Locate the cell with the specified text and output its (X, Y) center coordinate. 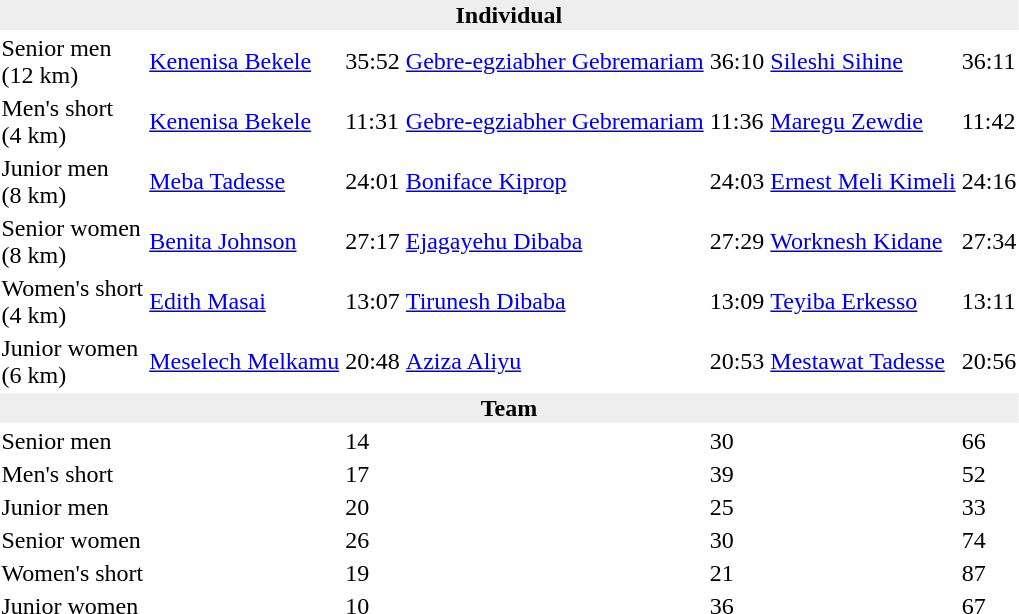
Aziza Aliyu (554, 362)
74 (989, 540)
Senior men(12 km) (72, 62)
Ejagayehu Dibaba (554, 242)
Senior women(8 km) (72, 242)
26 (373, 540)
Mestawat Tadesse (863, 362)
Junior women(6 km) (72, 362)
Junior men (72, 507)
20:53 (737, 362)
20:56 (989, 362)
27:29 (737, 242)
Junior men(8 km) (72, 182)
Benita Johnson (244, 242)
36:11 (989, 62)
20:48 (373, 362)
35:52 (373, 62)
20 (373, 507)
Women's short (72, 573)
25 (737, 507)
24:16 (989, 182)
Meba Tadesse (244, 182)
Maregu Zewdie (863, 122)
Edith Masai (244, 302)
52 (989, 474)
Team (509, 408)
Worknesh Kidane (863, 242)
39 (737, 474)
Men's short(4 km) (72, 122)
17 (373, 474)
Women's short(4 km) (72, 302)
Sileshi Sihine (863, 62)
Teyiba Erkesso (863, 302)
11:42 (989, 122)
24:01 (373, 182)
13:11 (989, 302)
13:09 (737, 302)
33 (989, 507)
19 (373, 573)
66 (989, 441)
11:31 (373, 122)
Senior women (72, 540)
36:10 (737, 62)
Individual (509, 15)
14 (373, 441)
Men's short (72, 474)
Senior men (72, 441)
Tirunesh Dibaba (554, 302)
24:03 (737, 182)
27:34 (989, 242)
21 (737, 573)
87 (989, 573)
11:36 (737, 122)
13:07 (373, 302)
Boniface Kiprop (554, 182)
Meselech Melkamu (244, 362)
27:17 (373, 242)
Ernest Meli Kimeli (863, 182)
